Extract the [X, Y] coordinate from the center of the cell holding the provided text.  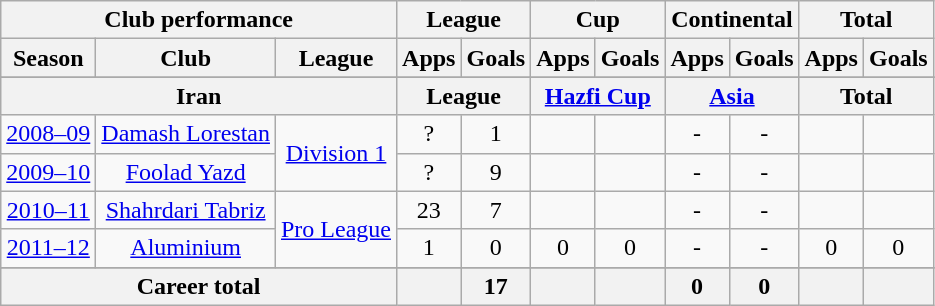
Iran [199, 96]
Season [48, 58]
2009–10 [48, 172]
Career total [199, 286]
23 [429, 210]
Shahrdari Tabriz [186, 210]
Foolad Yazd [186, 172]
Continental [732, 20]
Division 1 [336, 153]
7 [496, 210]
2008–09 [48, 134]
Pro League [336, 229]
Cup [598, 20]
Club performance [199, 20]
Hazfi Cup [598, 96]
Asia [732, 96]
2011–12 [48, 248]
17 [496, 286]
Club [186, 58]
2010–11 [48, 210]
Aluminium [186, 248]
Damash Lorestan [186, 134]
9 [496, 172]
